Find where the given text appears and provide that cell's center as [x, y] coordinate. 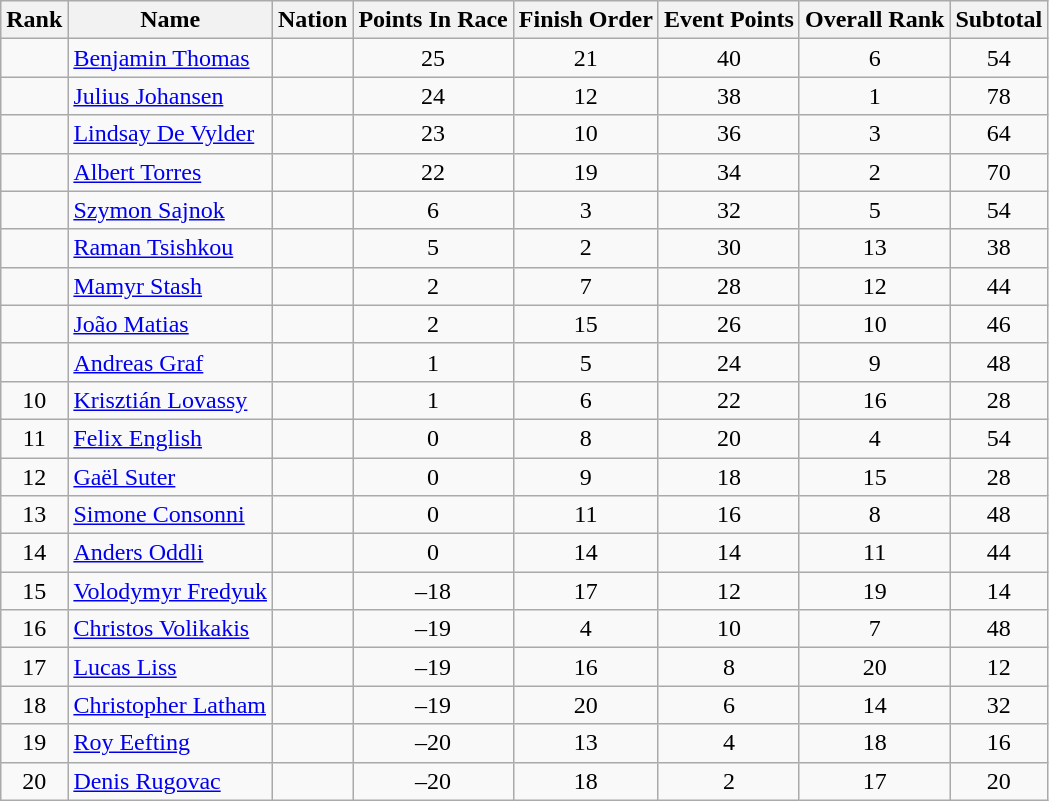
34 [728, 172]
Lindsay De Vylder [170, 134]
Nation [312, 20]
Finish Order [586, 20]
Roy Eefting [170, 743]
Albert Torres [170, 172]
Name [170, 20]
Rank [34, 20]
Subtotal [999, 20]
Simone Consonni [170, 515]
30 [728, 248]
Volodymyr Fredyuk [170, 591]
Event Points [728, 20]
Julius Johansen [170, 96]
Points In Race [433, 20]
Christos Volikakis [170, 629]
Christopher Latham [170, 705]
Anders Oddli [170, 553]
Lucas Liss [170, 667]
Overall Rank [874, 20]
Raman Tsishkou [170, 248]
21 [586, 58]
Andreas Graf [170, 362]
Felix English [170, 438]
40 [728, 58]
23 [433, 134]
Benjamin Thomas [170, 58]
Krisztián Lovassy [170, 400]
70 [999, 172]
–18 [433, 591]
João Matias [170, 324]
Gaël Suter [170, 477]
Denis Rugovac [170, 781]
46 [999, 324]
26 [728, 324]
Szymon Sajnok [170, 210]
25 [433, 58]
78 [999, 96]
64 [999, 134]
36 [728, 134]
Mamyr Stash [170, 286]
